Return the [X, Y] coordinate for the center point of the cell that contains the specified text.  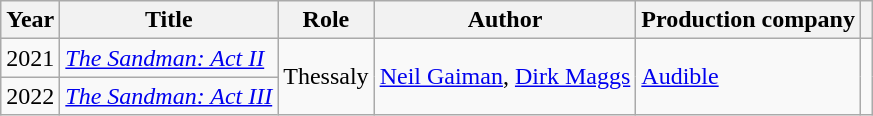
Year [30, 20]
Audible [748, 77]
Thessaly [326, 77]
2021 [30, 58]
Title [169, 20]
2022 [30, 96]
The Sandman: Act III [169, 96]
Author [505, 20]
Production company [748, 20]
Role [326, 20]
Neil Gaiman, Dirk Maggs [505, 77]
The Sandman: Act II [169, 58]
